Return [x, y] of the center of cell containing provided text 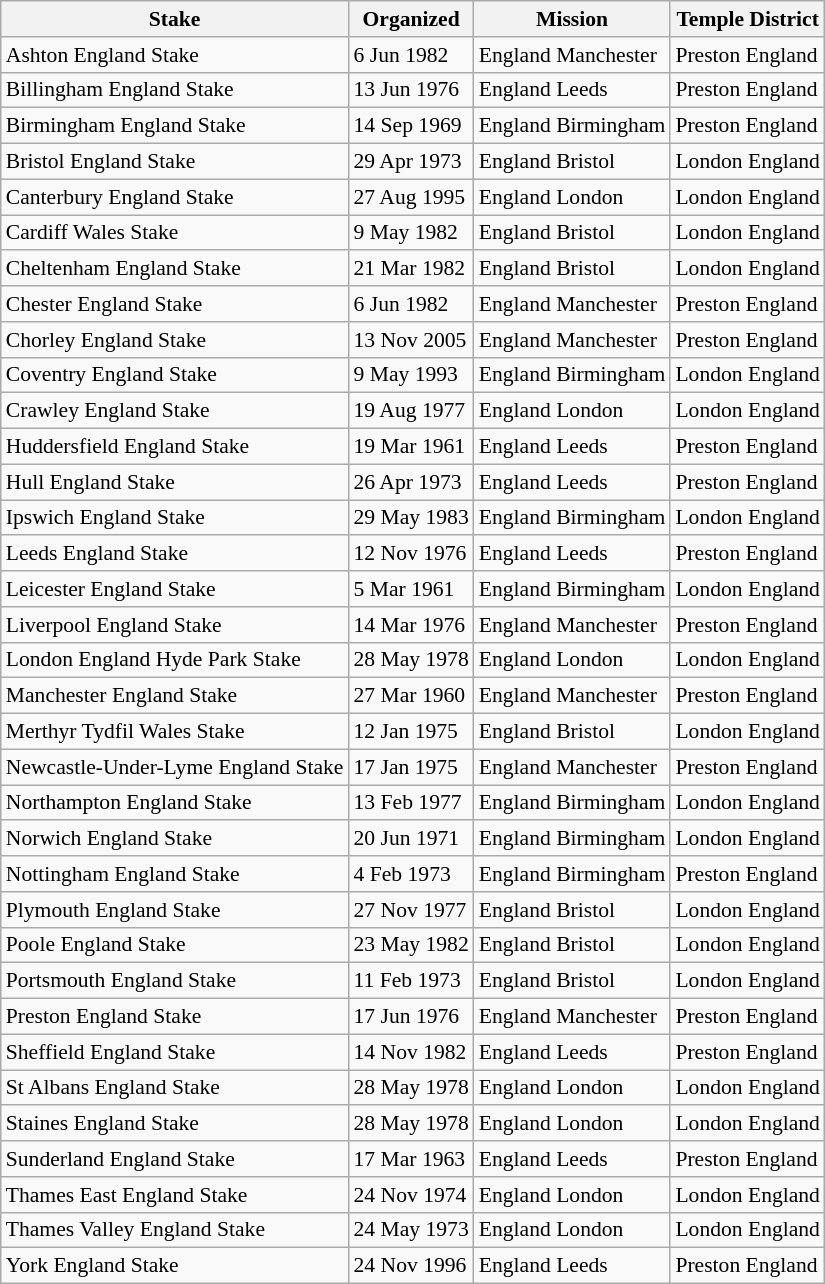
9 May 1982 [412, 233]
Organized [412, 19]
Preston England Stake [175, 1017]
13 Nov 2005 [412, 340]
Chester England Stake [175, 304]
Poole England Stake [175, 945]
Chorley England Stake [175, 340]
Hull England Stake [175, 482]
Mission [572, 19]
27 Nov 1977 [412, 910]
14 Sep 1969 [412, 126]
Northampton England Stake [175, 803]
Ipswich England Stake [175, 518]
24 Nov 1974 [412, 1195]
26 Apr 1973 [412, 482]
21 Mar 1982 [412, 269]
Manchester England Stake [175, 696]
Canterbury England Stake [175, 197]
11 Feb 1973 [412, 981]
23 May 1982 [412, 945]
Stake [175, 19]
13 Jun 1976 [412, 90]
Coventry England Stake [175, 375]
Newcastle-Under-Lyme England Stake [175, 767]
Leicester England Stake [175, 589]
27 Mar 1960 [412, 696]
Staines England Stake [175, 1124]
5 Mar 1961 [412, 589]
Cheltenham England Stake [175, 269]
14 Nov 1982 [412, 1052]
Portsmouth England Stake [175, 981]
9 May 1993 [412, 375]
Temple District [748, 19]
Sunderland England Stake [175, 1159]
27 Aug 1995 [412, 197]
Nottingham England Stake [175, 874]
12 Nov 1976 [412, 554]
Norwich England Stake [175, 839]
Thames East England Stake [175, 1195]
Leeds England Stake [175, 554]
St Albans England Stake [175, 1088]
17 Jan 1975 [412, 767]
Merthyr Tydfil Wales Stake [175, 732]
14 Mar 1976 [412, 625]
29 May 1983 [412, 518]
Bristol England Stake [175, 162]
17 Jun 1976 [412, 1017]
12 Jan 1975 [412, 732]
29 Apr 1973 [412, 162]
Birmingham England Stake [175, 126]
London England Hyde Park Stake [175, 660]
York England Stake [175, 1266]
24 Nov 1996 [412, 1266]
Thames Valley England Stake [175, 1230]
Crawley England Stake [175, 411]
Huddersfield England Stake [175, 447]
13 Feb 1977 [412, 803]
Ashton England Stake [175, 55]
Liverpool England Stake [175, 625]
Cardiff Wales Stake [175, 233]
Plymouth England Stake [175, 910]
24 May 1973 [412, 1230]
19 Aug 1977 [412, 411]
19 Mar 1961 [412, 447]
Sheffield England Stake [175, 1052]
4 Feb 1973 [412, 874]
Billingham England Stake [175, 90]
20 Jun 1971 [412, 839]
17 Mar 1963 [412, 1159]
